From the cell containing the given text, extract its center point as (x, y) coordinate. 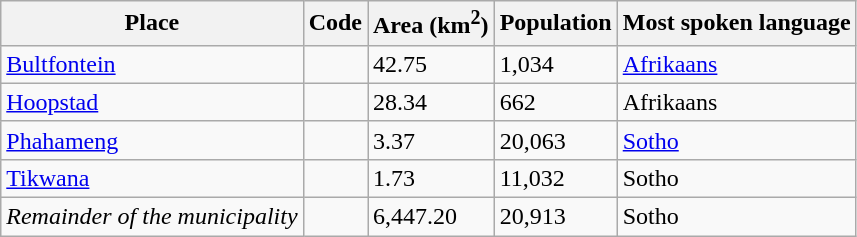
3.37 (432, 140)
6,447.20 (432, 217)
Area (km2) (432, 24)
Bultfontein (152, 64)
20,913 (556, 217)
Tikwana (152, 178)
1.73 (432, 178)
Hoopstad (152, 102)
Remainder of the municipality (152, 217)
Most spoken language (736, 24)
Population (556, 24)
11,032 (556, 178)
20,063 (556, 140)
Phahameng (152, 140)
Place (152, 24)
Code (335, 24)
1,034 (556, 64)
28.34 (432, 102)
662 (556, 102)
42.75 (432, 64)
